From the cell containing the given text, extract its center point as (X, Y) coordinate. 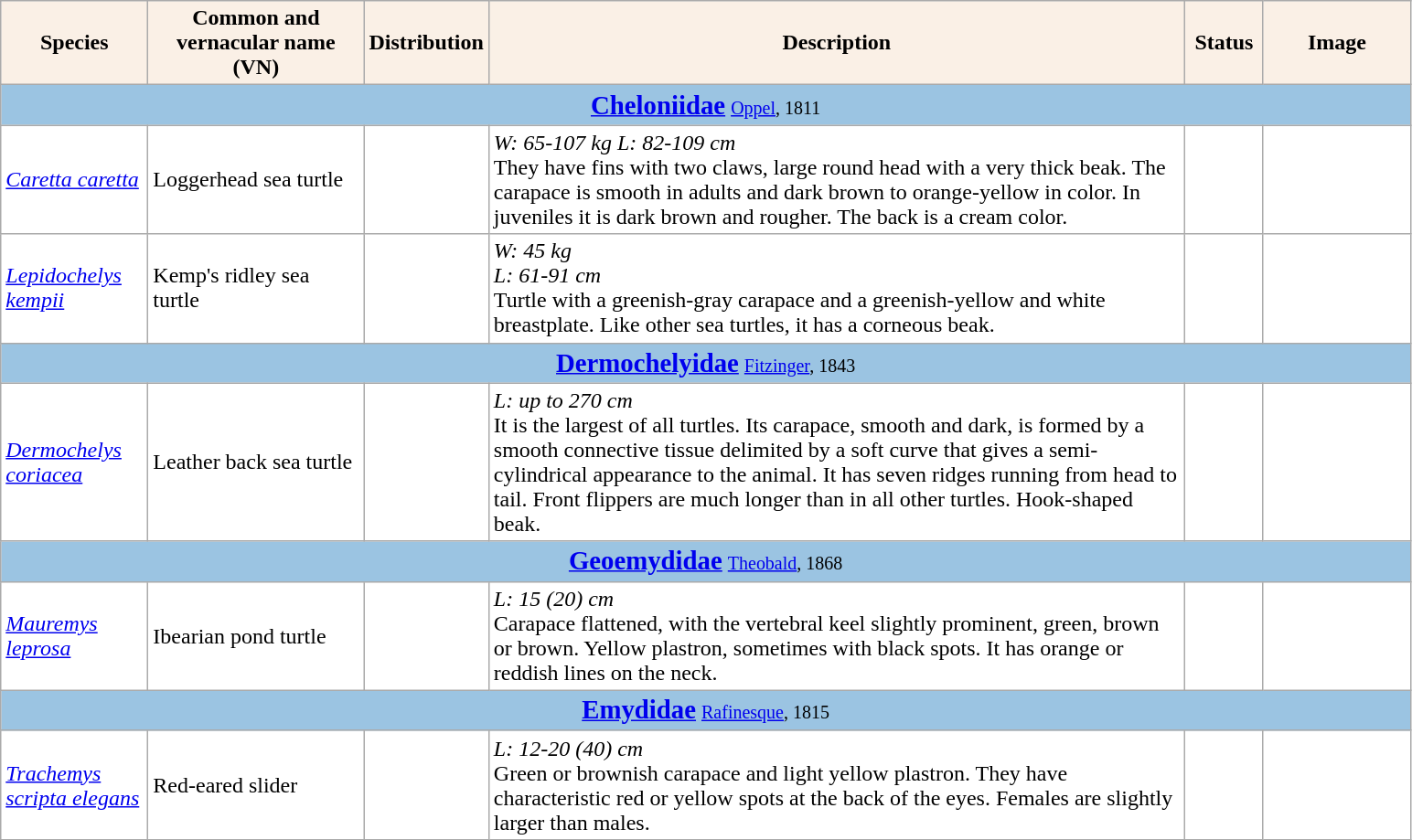
Leather back sea turtle (256, 463)
Ibearian pond turtle (256, 636)
Emydidae Rafinesque, 1815 (706, 710)
Geoemydidae Theobald, 1868 (706, 561)
Mauremys leprosa (75, 636)
Red-eared slider (256, 784)
Dermochelys coriacea (75, 463)
Image (1337, 43)
Loggerhead sea turtle (256, 179)
Distribution (426, 43)
Description (836, 43)
W: 45 kgL: 61-91 cmTurtle with a greenish-gray carapace and a greenish-yellow and white breastplate. Like other sea turtles, it has a corneous beak. (836, 289)
Species (75, 43)
Status (1224, 43)
Lepidochelys kempii (75, 289)
Common and vernacular name (VN) (256, 43)
Trachemys scripta elegans (75, 784)
Dermochelyidae Fitzinger, 1843 (706, 363)
Kemp's ridley sea turtle (256, 289)
Caretta caretta (75, 179)
Cheloniidae Oppel, 1811 (706, 105)
